Detect which cell encompasses the target text, then output its [X, Y] center coordinate. 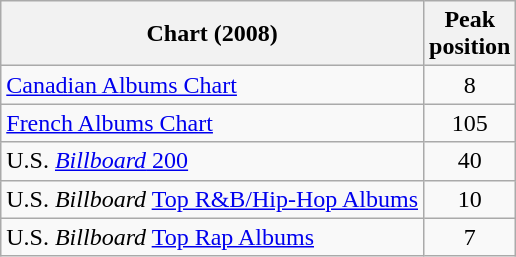
U.S. Billboard Top Rap Albums [212, 237]
U.S. Billboard 200 [212, 161]
Chart (2008) [212, 34]
8 [470, 85]
Peakposition [470, 34]
10 [470, 199]
7 [470, 237]
Canadian Albums Chart [212, 85]
French Albums Chart [212, 123]
105 [470, 123]
U.S. Billboard Top R&B/Hip-Hop Albums [212, 199]
40 [470, 161]
